Locate the cell with the specified text and output its (X, Y) center coordinate. 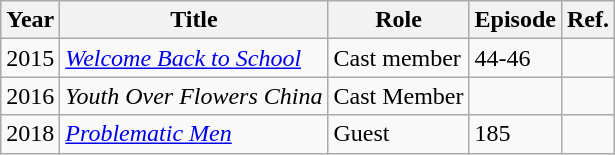
Youth Over Flowers China (194, 96)
Problematic Men (194, 134)
Title (194, 20)
2016 (30, 96)
185 (515, 134)
2018 (30, 134)
Role (398, 20)
Episode (515, 20)
Year (30, 20)
Welcome Back to School (194, 58)
Guest (398, 134)
44-46 (515, 58)
Cast member (398, 58)
Cast Member (398, 96)
Ref. (588, 20)
2015 (30, 58)
